Find where the given text appears and provide that cell's center as (x, y) coordinate. 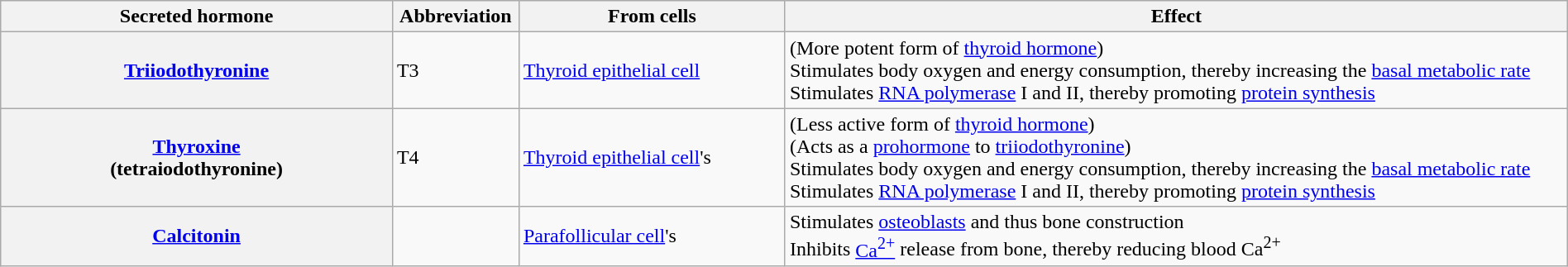
T4 (455, 157)
Thyroid epithelial cell's (652, 157)
T3 (455, 70)
Calcitonin (197, 236)
Stimulates osteoblasts and thus bone construction Inhibits Ca2+ release from bone, thereby reducing blood Ca2+ (1176, 236)
Abbreviation (455, 17)
Parafollicular cell's (652, 236)
From cells (652, 17)
Triiodothyronine (197, 70)
Effect (1176, 17)
Thyroid epithelial cell (652, 70)
Secreted hormone (197, 17)
Thyroxine (tetraiodothyronine) (197, 157)
